For the text-containing cell, return its midpoint in (x, y) coordinate format. 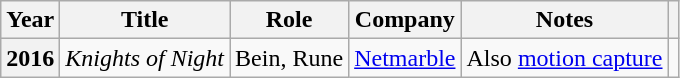
Company (405, 20)
Bein, Rune (290, 58)
Netmarble (405, 58)
Year (30, 20)
Knights of Night (145, 58)
2016 (30, 58)
Title (145, 20)
Notes (564, 20)
Also motion capture (564, 58)
Role (290, 20)
